Detect which cell encompasses the target text, then output its [x, y] center coordinate. 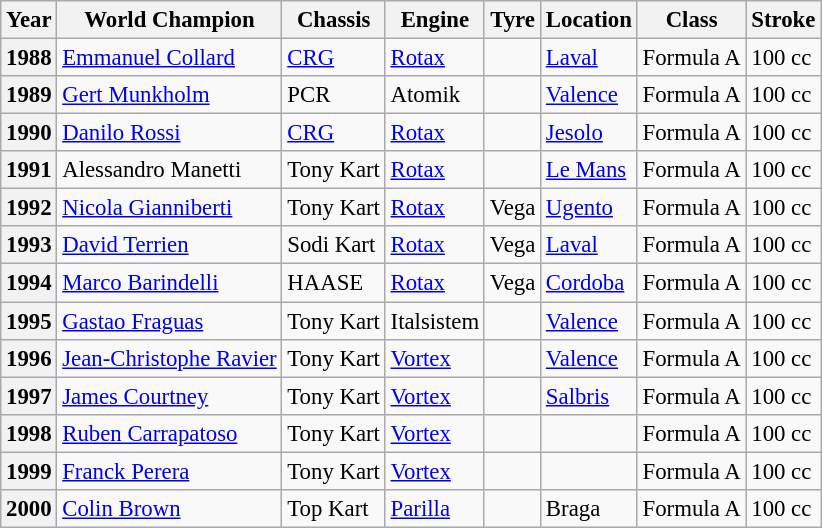
Le Mans [590, 170]
1988 [29, 58]
Nicola Gianniberti [170, 208]
1999 [29, 471]
Tyre [512, 20]
Colin Brown [170, 509]
Jean-Christophe Ravier [170, 358]
Top Kart [334, 509]
Danilo Rossi [170, 133]
David Terrien [170, 245]
HAASE [334, 283]
Jesolo [590, 133]
James Courtney [170, 396]
PCR [334, 95]
Year [29, 20]
Cordoba [590, 283]
Location [590, 20]
Emmanuel Collard [170, 58]
Sodi Kart [334, 245]
1998 [29, 433]
Engine [434, 20]
1995 [29, 321]
1996 [29, 358]
Stroke [784, 20]
Class [692, 20]
1992 [29, 208]
World Champion [170, 20]
Ugento [590, 208]
Chassis [334, 20]
1991 [29, 170]
Franck Perera [170, 471]
1989 [29, 95]
Italsistem [434, 321]
Braga [590, 509]
Parilla [434, 509]
Marco Barindelli [170, 283]
1994 [29, 283]
Gert Munkholm [170, 95]
2000 [29, 509]
Atomik [434, 95]
1993 [29, 245]
1997 [29, 396]
Gastao Fraguas [170, 321]
1990 [29, 133]
Salbris [590, 396]
Ruben Carrapatoso [170, 433]
Alessandro Manetti [170, 170]
